Return (x, y) of the center of cell containing provided text 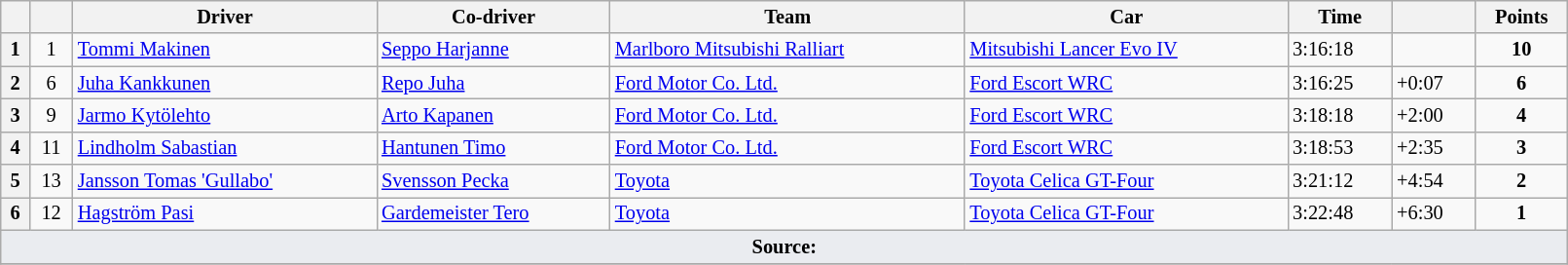
Source: (784, 246)
9 (51, 115)
Time (1339, 17)
3:22:48 (1339, 213)
Tommi Makinen (225, 50)
3:18:18 (1339, 115)
Arto Kapanen (493, 115)
13 (51, 181)
Repo Juha (493, 83)
+0:07 (1433, 83)
Team (788, 17)
3:18:53 (1339, 148)
Lindholm Sabastian (225, 148)
3:16:18 (1339, 50)
5 (16, 181)
+6:30 (1433, 213)
Jarmo Kytölehto (225, 115)
+4:54 (1433, 181)
Car (1126, 17)
3:21:12 (1339, 181)
+2:00 (1433, 115)
12 (51, 213)
10 (1522, 50)
Juha Kankkunen (225, 83)
+2:35 (1433, 148)
Marlboro Mitsubishi Ralliart (788, 50)
Hantunen Timo (493, 148)
11 (51, 148)
Svensson Pecka (493, 181)
Hagström Pasi (225, 213)
Seppo Harjanne (493, 50)
3:16:25 (1339, 83)
Co-driver (493, 17)
Gardemeister Tero (493, 213)
Mitsubishi Lancer Evo IV (1126, 50)
Points (1522, 17)
Jansson Tomas 'Gullabo' (225, 181)
Driver (225, 17)
